Search for the cell housing the specified text and yield its [x, y] center coordinate. 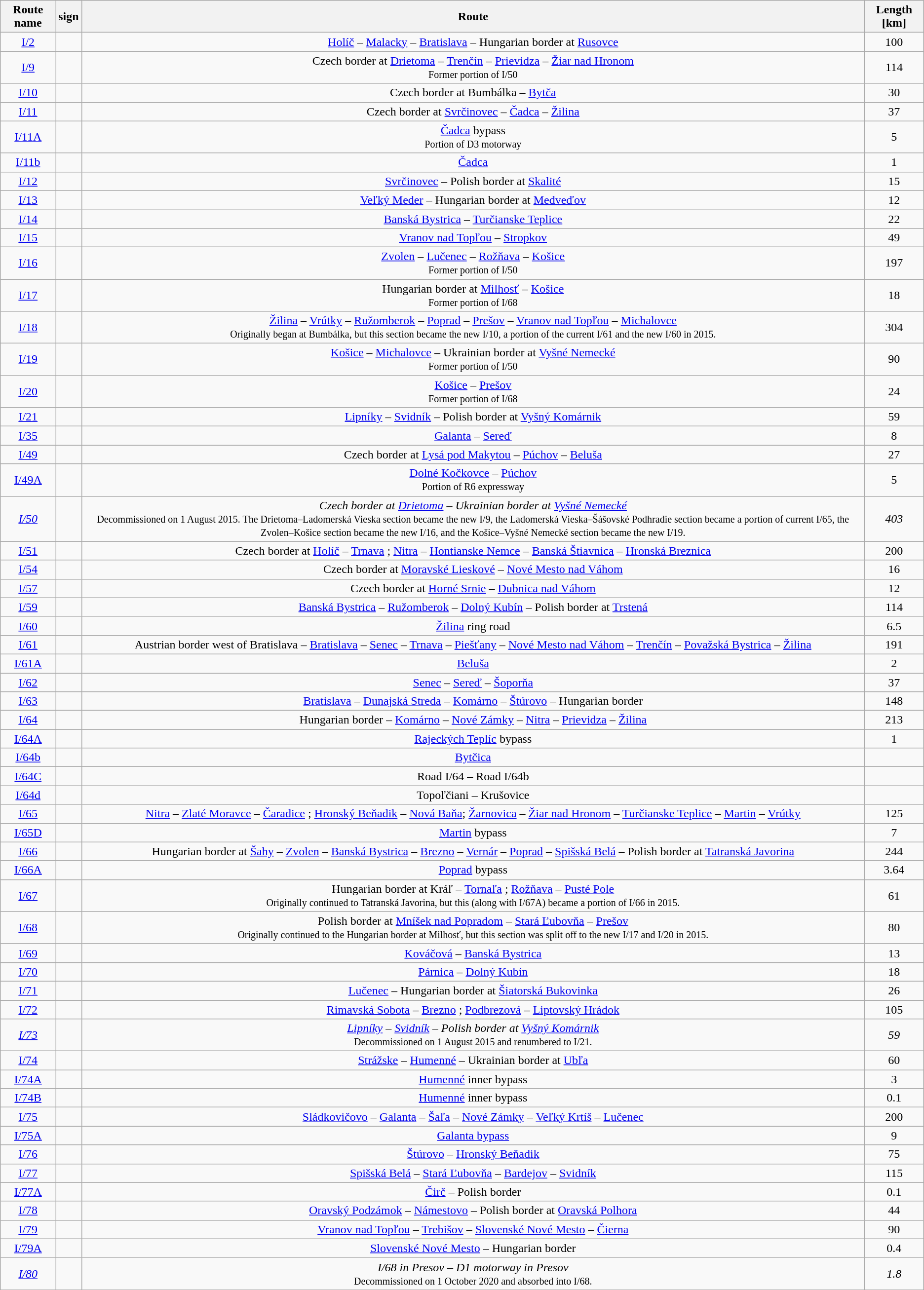
I/66A [28, 870]
Dolné Kočkovce – PúchovPortion of R6 expressway [473, 480]
I/59 [28, 607]
Čirč – Polish border [473, 1192]
I/66 [28, 851]
100 [894, 42]
Košice – Michalovce – Ukrainian border at Vyšné Nemecké Former portion of I/50 [473, 359]
Sládkovičovo – Galanta – Šaľa – Nové Zámky – Veľký Krtíš – Lučenec [473, 1117]
Holíč – Malacky – Bratislava – Hungarian border at Rusovce [473, 42]
80 [894, 928]
15 [894, 181]
I/15 [28, 237]
Route [473, 17]
I/54 [28, 569]
49 [894, 237]
I/79A [28, 1248]
I/60 [28, 626]
Martin bypass [473, 833]
I/64b [28, 758]
Road I/64 – Road I/64b [473, 776]
I/49A [28, 480]
Czech border at Bumbálka – Bytča [473, 93]
22 [894, 219]
3 [894, 1079]
Czech border at Svrčinovec – Čadca – Žilina [473, 112]
Czech border at Lysá pod Makytou – Púchov – Beluša [473, 455]
105 [894, 1009]
I/74 [28, 1061]
Vranov nad Topľou – Stropkov [473, 237]
60 [894, 1061]
2 [894, 663]
Czech border at Drietoma – Trenčín – Prievidza – Žiar nad Hronom Former portion of I/50 [473, 67]
I/61 [28, 645]
I/73 [28, 1035]
Lipníky – Svidník – Polish border at Vyšný Komárnik [473, 417]
I/10 [28, 93]
Topoľčiani – Krušovice [473, 795]
Czech border at Holíč – Trnava ; Nitra – Hontianske Nemce – Banská Štiavnica – Hronská Breznica [473, 551]
Žilina ring road [473, 626]
I/76 [28, 1154]
I/68 [28, 928]
44 [894, 1211]
I/74A [28, 1079]
Čadca [473, 162]
9 [894, 1136]
115 [894, 1173]
13 [894, 953]
26 [894, 990]
Košice – Prešov Former portion of I/68 [473, 392]
Banská Bystrica – Turčianske Teplice [473, 219]
Beluša [473, 663]
148 [894, 701]
Length [km] [894, 17]
I/64C [28, 776]
I/13 [28, 200]
30 [894, 93]
I/14 [28, 219]
Veľký Meder – Hungarian border at Medveďov [473, 200]
I/77 [28, 1173]
403 [894, 519]
Austrian border west of Bratislava – Bratislava – Senec – Trnava – Piešťany – Nové Mesto nad Váhom – Trenčín – Považská Bystrica – Žilina [473, 645]
I/16 [28, 263]
Bytčica [473, 758]
Slovenské Nové Mesto – Hungarian border [473, 1248]
0.4 [894, 1248]
125 [894, 814]
8 [894, 436]
sign [69, 17]
I/71 [28, 990]
I/21 [28, 417]
I/69 [28, 953]
Vranov nad Topľou – Trebišov – Slovenské Nové Mesto – Čierna [473, 1229]
I/63 [28, 701]
191 [894, 645]
Rimavská Sobota – Brezno ; Podbrezová – Liptovský Hrádok [473, 1009]
7 [894, 833]
Hungarian border at Milhosť – Košice Former portion of I/68 [473, 295]
I/77A [28, 1192]
Zvolen – Lučenec – Rožňava – Košice Former portion of I/50 [473, 263]
I/2 [28, 42]
Oravský Podzámok – Námestovo – Polish border at Oravská Polhora [473, 1211]
Poprad bypass [473, 870]
Banská Bystrica – Ružomberok – Dolný Kubín – Polish border at Trstená [473, 607]
I/35 [28, 436]
Párnica – Dolný Kubín [473, 972]
I/72 [28, 1009]
I/12 [28, 181]
Rajeckých Teplíc bypass [473, 739]
213 [894, 720]
24 [894, 392]
3.64 [894, 870]
I/65 [28, 814]
Svrčinovec – Polish border at Skalité [473, 181]
Lipníky – Svidník – Polish border at Vyšný KomárnikDecommissioned on 1 August 2015 and renumbered to I/21. [473, 1035]
I/74B [28, 1098]
I/78 [28, 1211]
1.8 [894, 1273]
Galanta bypass [473, 1136]
61 [894, 895]
I/75 [28, 1117]
Kováčová – Banská Bystrica [473, 953]
Czech border at Horné Srnie – Dubnica nad Váhom [473, 588]
I/68 in Presov – D1 motorway in PresovDecommissioned on 1 October 2020 and absorbed into I/68. [473, 1273]
244 [894, 851]
I/75A [28, 1136]
Štúrovo – Hronský Beňadik [473, 1154]
Hungarian border – Komárno – Nové Zámky – Nitra – Prievidza – Žilina [473, 720]
Czech border at Moravské Lieskové – Nové Mesto nad Váhom [473, 569]
I/80 [28, 1273]
I/49 [28, 455]
Galanta – Sereď [473, 436]
I/64A [28, 739]
I/62 [28, 683]
Čadca bypassPortion of D3 motorway [473, 137]
Hungarian border at Šahy – Zvolen – Banská Bystrica – Brezno – Vernár – Poprad – Spišská Belá – Polish border at Tatranská Javorina [473, 851]
I/18 [28, 328]
Strážske – Humenné – Ukrainian border at Ubľa [473, 1061]
I/50 [28, 519]
Bratislava – Dunajská Streda – Komárno – Štúrovo – Hungarian border [473, 701]
I/19 [28, 359]
16 [894, 569]
I/11 [28, 112]
I/65D [28, 833]
I/20 [28, 392]
75 [894, 1154]
Spišská Belá – Stará Ľubovňa – Bardejov – Svidník [473, 1173]
I/11A [28, 137]
6.5 [894, 626]
I/11b [28, 162]
Senec – Sereď – Šoporňa [473, 683]
I/79 [28, 1229]
I/64d [28, 795]
Nitra – Zlaté Moravce – Čaradice ; Hronský Beňadik – Nová Baňa; Žarnovica – Žiar nad Hronom – Turčianske Teplice – Martin – Vrútky [473, 814]
I/57 [28, 588]
I/51 [28, 551]
304 [894, 328]
I/9 [28, 67]
I/70 [28, 972]
Lučenec – Hungarian border at Šiatorská Bukovinka [473, 990]
I/67 [28, 895]
Route name [28, 17]
27 [894, 455]
I/64 [28, 720]
I/61A [28, 663]
197 [894, 263]
I/17 [28, 295]
